Extract the [x, y] coordinate from the center of the cell holding the provided text.  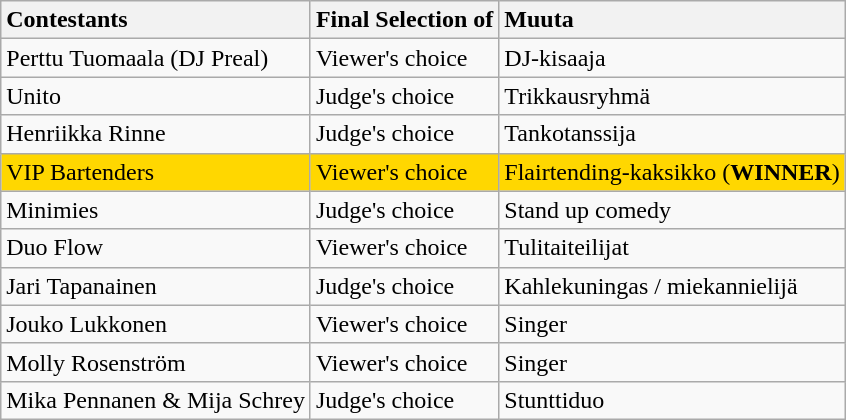
Stand up comedy [672, 210]
Molly Rosenström [156, 362]
VIP Bartenders [156, 172]
Flairtending-kaksikko (WINNER) [672, 172]
Mika Pennanen & Mija Schrey [156, 400]
Tankotanssija [672, 134]
Jouko Lukkonen [156, 324]
Stunttiduo [672, 400]
Minimies [156, 210]
Final Selection of [404, 20]
Tulitaiteilijat [672, 248]
Trikkausryhmä [672, 96]
DJ-kisaaja [672, 58]
Unito [156, 96]
Jari Tapanainen [156, 286]
Kahlekuningas / miekannielijä [672, 286]
Henriikka Rinne [156, 134]
Perttu Tuomaala (DJ Preal) [156, 58]
Contestants [156, 20]
Muuta [672, 20]
Duo Flow [156, 248]
